Identify which cell holds the provided text, then report its (X, Y) central coordinate. 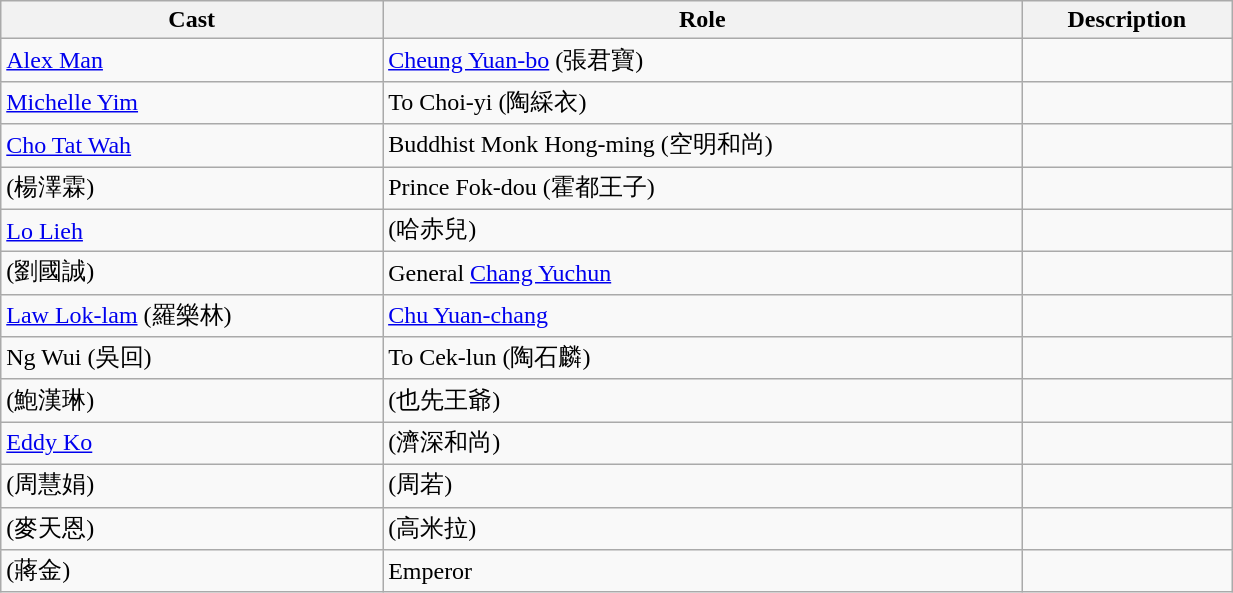
Role (702, 20)
General Chang Yuchun (702, 274)
To Cek-lun (陶石麟) (702, 358)
(蔣金) (192, 572)
Cho Tat Wah (192, 146)
Buddhist Monk Hong-ming (空明和尚) (702, 146)
Michelle Yim (192, 102)
(哈赤兒) (702, 230)
(高米拉) (702, 528)
(也先王爺) (702, 400)
Cast (192, 20)
Cheung Yuan-bo (張君寶) (702, 60)
Alex Man (192, 60)
Lo Lieh (192, 230)
Prince Fok-dou (霍都王子) (702, 188)
Eddy Ko (192, 444)
(楊澤霖) (192, 188)
Description (1127, 20)
(鮑漢琳) (192, 400)
(麥天恩) (192, 528)
(周慧娟) (192, 486)
(濟深和尚) (702, 444)
Ng Wui (吳回) (192, 358)
To Choi-yi (陶綵衣) (702, 102)
Chu Yuan-chang (702, 316)
Law Lok-lam (羅樂林) (192, 316)
(周若) (702, 486)
Emperor (702, 572)
(劉國誠) (192, 274)
